Find where the given text appears and provide that cell's center as (x, y) coordinate. 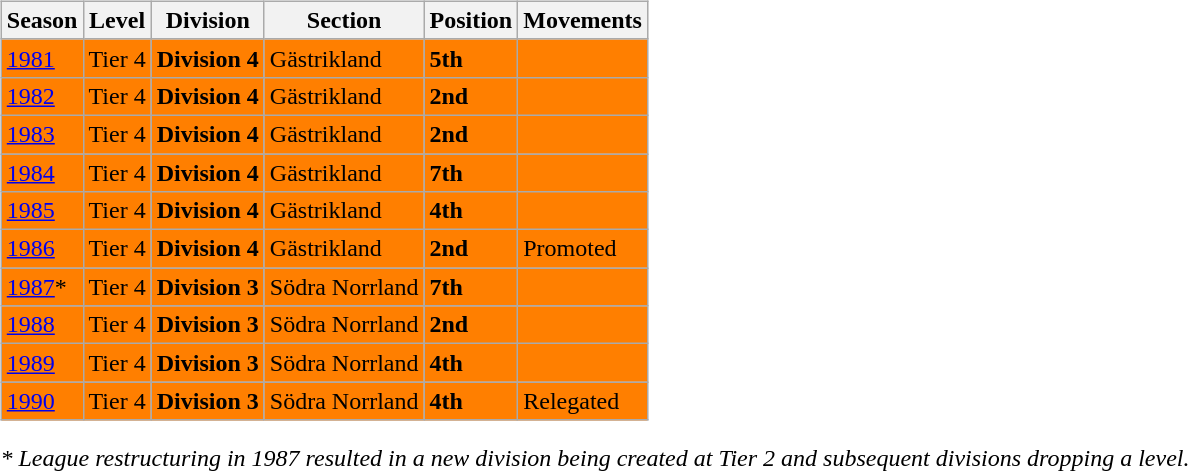
1989 (42, 363)
1986 (42, 249)
1983 (42, 134)
Relegated (583, 401)
1985 (42, 211)
1984 (42, 173)
1990 (42, 401)
Level (117, 20)
1987* (42, 287)
Division (208, 20)
1981 (42, 58)
Promoted (583, 249)
Movements (583, 20)
1982 (42, 96)
Season (42, 20)
5th (471, 58)
Section (344, 20)
1988 (42, 325)
Position (471, 20)
